Locate the cell with the specified text and output its (x, y) center coordinate. 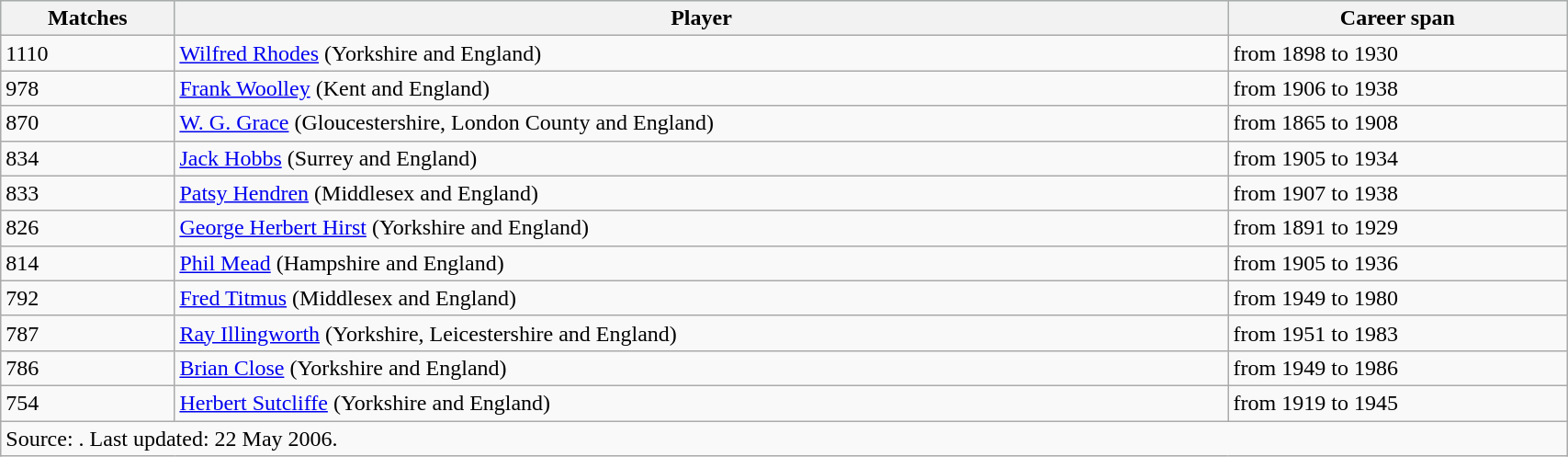
834 (88, 158)
Wilfred Rhodes (Yorkshire and England) (702, 53)
1110 (88, 53)
978 (88, 88)
Source: . Last updated: 22 May 2006. (784, 439)
754 (88, 403)
from 1949 to 1986 (1398, 368)
Herbert Sutcliffe (Yorkshire and England) (702, 403)
from 1919 to 1945 (1398, 403)
Brian Close (Yorkshire and England) (702, 368)
W. G. Grace (Gloucestershire, London County and England) (702, 123)
Fred Titmus (Middlesex and England) (702, 298)
from 1906 to 1938 (1398, 88)
833 (88, 193)
from 1949 to 1980 (1398, 298)
from 1907 to 1938 (1398, 193)
787 (88, 333)
George Herbert Hirst (Yorkshire and England) (702, 228)
Patsy Hendren (Middlesex and England) (702, 193)
from 1865 to 1908 (1398, 123)
Matches (88, 18)
Phil Mead (Hampshire and England) (702, 263)
826 (88, 228)
870 (88, 123)
786 (88, 368)
from 1898 to 1930 (1398, 53)
Career span (1398, 18)
from 1891 to 1929 (1398, 228)
Jack Hobbs (Surrey and England) (702, 158)
Frank Woolley (Kent and England) (702, 88)
from 1905 to 1936 (1398, 263)
814 (88, 263)
Player (702, 18)
from 1905 to 1934 (1398, 158)
792 (88, 298)
Ray Illingworth (Yorkshire, Leicestershire and England) (702, 333)
from 1951 to 1983 (1398, 333)
